Detect which cell encompasses the target text, then output its [x, y] center coordinate. 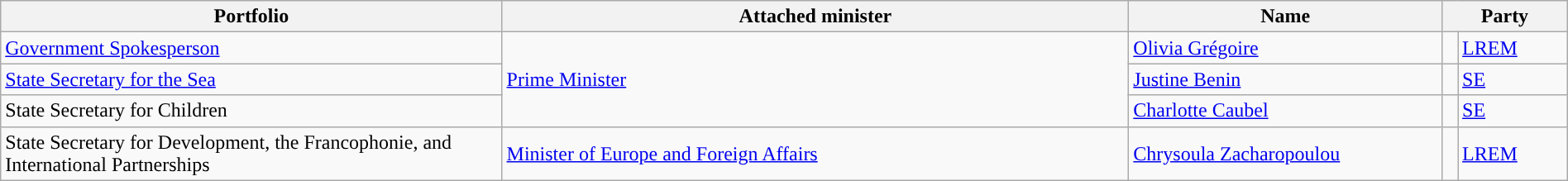
Prime Minister [815, 79]
State Secretary for Children [251, 111]
Portfolio [251, 17]
Minister of Europe and Foreign Affairs [815, 154]
Chrysoula Zacharopoulou [1285, 154]
State Secretary for Development, the Francophonie, and International Partnerships [251, 154]
Justine Benin [1285, 79]
Attached minister [815, 17]
State Secretary for the Sea [251, 79]
Party [1505, 17]
Government Spokesperson [251, 48]
Charlotte Caubel [1285, 111]
Name [1285, 17]
Olivia Grégoire [1285, 48]
